Extract the [x, y] coordinate from the center of the cell holding the provided text.  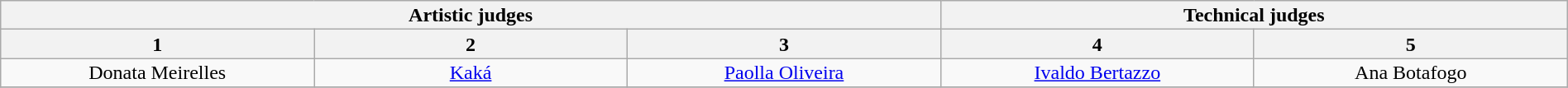
Ivaldo Bertazzo [1097, 72]
Ana Botafogo [1411, 72]
Technical judges [1254, 15]
5 [1411, 44]
Artistic judges [471, 15]
Kaká [471, 72]
4 [1097, 44]
2 [471, 44]
Paolla Oliveira [784, 72]
3 [784, 44]
1 [157, 44]
Donata Meirelles [157, 72]
